Search for the cell housing the specified text and yield its [x, y] center coordinate. 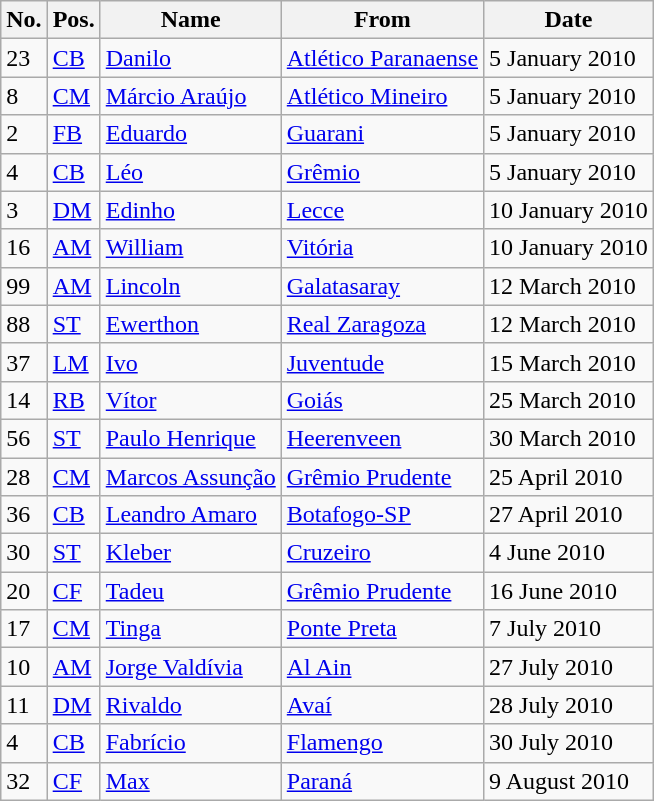
28 [24, 477]
Max [190, 781]
25 March 2010 [569, 400]
3 [24, 210]
Leandro Amaro [190, 515]
25 April 2010 [569, 477]
11 [24, 705]
7 July 2010 [569, 629]
Avaí [382, 705]
88 [24, 324]
20 [24, 591]
Juventude [382, 362]
99 [24, 286]
Cruzeiro [382, 553]
Botafogo-SP [382, 515]
30 July 2010 [569, 743]
2 [24, 134]
Real Zaragoza [382, 324]
LM [74, 362]
Ewerthon [190, 324]
8 [24, 96]
10 [24, 667]
Lecce [382, 210]
Date [569, 20]
Eduardo [190, 134]
Heerenveen [382, 438]
Al Ain [382, 667]
30 [24, 553]
William [190, 248]
Fabrício [190, 743]
32 [24, 781]
14 [24, 400]
27 July 2010 [569, 667]
Guarani [382, 134]
Vitória [382, 248]
Pos. [74, 20]
Name [190, 20]
No. [24, 20]
Jorge Valdívia [190, 667]
Galatasaray [382, 286]
Atlético Paranaense [382, 58]
Rivaldo [190, 705]
Tinga [190, 629]
27 April 2010 [569, 515]
Ivo [190, 362]
Edinho [190, 210]
15 March 2010 [569, 362]
56 [24, 438]
Paraná [382, 781]
Flamengo [382, 743]
16 [24, 248]
Lincoln [190, 286]
Grêmio [382, 172]
Atlético Mineiro [382, 96]
Marcos Assunção [190, 477]
16 June 2010 [569, 591]
Goiás [382, 400]
30 March 2010 [569, 438]
28 July 2010 [569, 705]
Danilo [190, 58]
17 [24, 629]
Léo [190, 172]
4 June 2010 [569, 553]
Kleber [190, 553]
Paulo Henrique [190, 438]
Ponte Preta [382, 629]
Tadeu [190, 591]
37 [24, 362]
RB [74, 400]
Vítor [190, 400]
36 [24, 515]
23 [24, 58]
Márcio Araújo [190, 96]
9 August 2010 [569, 781]
FB [74, 134]
From [382, 20]
